Return the (x, y) coordinate for the center point of the cell that contains the specified text.  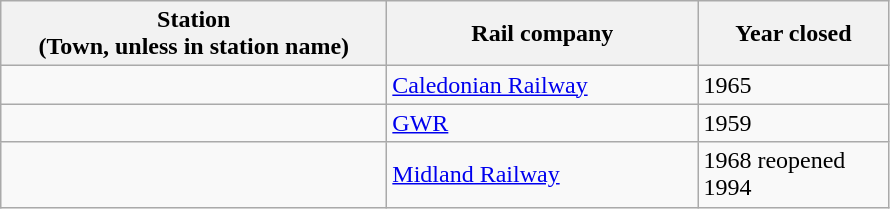
Rail company (542, 34)
1959 (794, 123)
Year closed (794, 34)
Station(Town, unless in station name) (194, 34)
GWR (542, 123)
1965 (794, 85)
1968 reopened 1994 (794, 174)
Caledonian Railway (542, 85)
Midland Railway (542, 174)
